Return [X, Y] of the center of cell containing provided text 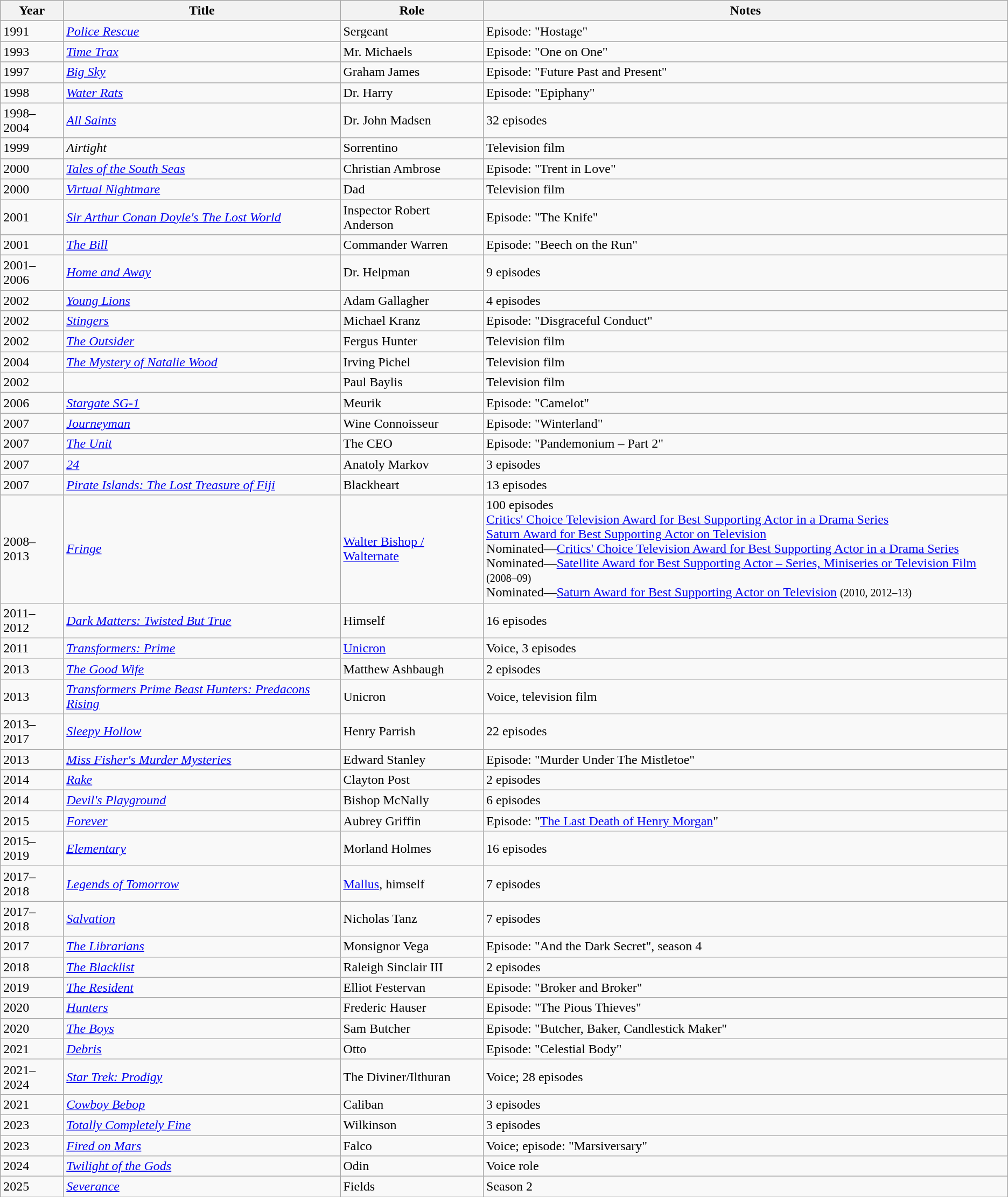
Episode: "Disgraceful Conduct" [746, 321]
Elementary [202, 849]
24 [202, 464]
Episode: "Murder Under The Mistletoe" [746, 759]
Caliban [412, 1104]
Dad [412, 189]
Transformers Prime Beast Hunters: Predacons Rising [202, 696]
Clayton Post [412, 780]
Twilight of the Gods [202, 1166]
Year [32, 11]
1991 [32, 31]
The Diviner/Ilthuran [412, 1076]
Voice, television film [746, 696]
Star Trek: Prodigy [202, 1076]
Notes [746, 11]
Mr. Michaels [412, 52]
Pirate Islands: The Lost Treasure of Fiji [202, 485]
Inspector Robert Anderson [412, 217]
Episode: "The Last Death of Henry Morgan" [746, 821]
Episode: "Butcher, Baker, Candlestick Maker" [746, 1028]
Tales of the South Seas [202, 169]
2011 [32, 648]
2015–2019 [32, 849]
Walter Bishop / Walternate [412, 549]
1999 [32, 148]
Devil's Playground [202, 801]
The Bill [202, 245]
4 episodes [746, 300]
The CEO [412, 444]
Police Rescue [202, 31]
Young Lions [202, 300]
All Saints [202, 121]
2004 [32, 362]
Wine Connoisseur [412, 423]
Falco [412, 1146]
1997 [32, 72]
2019 [32, 987]
Miss Fisher's Murder Mysteries [202, 759]
13 episodes [746, 485]
Henry Parrish [412, 732]
Title [202, 11]
Debris [202, 1049]
Himself [412, 621]
Dr. Harry [412, 93]
Michael Kranz [412, 321]
2018 [32, 967]
Blackheart [412, 485]
Episode: "One on One" [746, 52]
Sergeant [412, 31]
Legends of Tomorrow [202, 883]
Christian Ambrose [412, 169]
2017 [32, 947]
Home and Away [202, 273]
Edward Stanley [412, 759]
Otto [412, 1049]
The Blacklist [202, 967]
Dr. Helpman [412, 273]
Episode: "Future Past and Present" [746, 72]
1998 [32, 93]
Transformers: Prime [202, 648]
Meurik [412, 403]
Sam Butcher [412, 1028]
Voice, 3 episodes [746, 648]
9 episodes [746, 273]
Voice role [746, 1166]
Mallus, himself [412, 883]
Big Sky [202, 72]
Frederic Hauser [412, 1008]
Cowboy Bebop [202, 1104]
Episode: "Camelot" [746, 403]
Fired on Mars [202, 1146]
Airtight [202, 148]
22 episodes [746, 732]
2013–2017 [32, 732]
Rake [202, 780]
Episode: "The Knife" [746, 217]
Fringe [202, 549]
The Mystery of Natalie Wood [202, 362]
Irving Pichel [412, 362]
Episode: "And the Dark Secret", season 4 [746, 947]
Bishop McNally [412, 801]
6 episodes [746, 801]
2008–2013 [32, 549]
Hunters [202, 1008]
Paul Baylis [412, 382]
Fergus Hunter [412, 342]
Aubrey Griffin [412, 821]
Episode: "Winterland" [746, 423]
Sir Arthur Conan Doyle's The Lost World [202, 217]
Severance [202, 1187]
Totally Completely Fine [202, 1125]
Adam Gallagher [412, 300]
2024 [32, 1166]
Journeyman [202, 423]
Episode: "Broker and Broker" [746, 987]
The Outsider [202, 342]
32 episodes [746, 121]
Dark Matters: Twisted But True [202, 621]
Dr. John Madsen [412, 121]
Morland Holmes [412, 849]
Fields [412, 1187]
Episode: "Hostage" [746, 31]
Season 2 [746, 1187]
The Librarians [202, 947]
Episode: "Pandemonium – Part 2" [746, 444]
2011–2012 [32, 621]
Elliot Festervan [412, 987]
2021–2024 [32, 1076]
Voice; episode: "Marsiversary" [746, 1146]
Odin [412, 1166]
Wilkinson [412, 1125]
Stargate SG-1 [202, 403]
Voice; 28 episodes [746, 1076]
Episode: "Trent in Love" [746, 169]
Time Trax [202, 52]
Nicholas Tanz [412, 919]
Virtual Nightmare [202, 189]
2015 [32, 821]
Episode: "The Pious Thieves" [746, 1008]
Matthew Ashbaugh [412, 669]
The Resident [202, 987]
Episode: "Celestial Body" [746, 1049]
Graham James [412, 72]
Forever [202, 821]
2025 [32, 1187]
Water Rats [202, 93]
Episode: "Epiphany" [746, 93]
Raleigh Sinclair III [412, 967]
Salvation [202, 919]
Stingers [202, 321]
2006 [32, 403]
Sorrentino [412, 148]
Episode: "Beech on the Run" [746, 245]
Commander Warren [412, 245]
1993 [32, 52]
Monsignor Vega [412, 947]
1998–2004 [32, 121]
Role [412, 11]
Sleepy Hollow [202, 732]
The Unit [202, 444]
The Good Wife [202, 669]
2001–2006 [32, 273]
Anatoly Markov [412, 464]
The Boys [202, 1028]
